Extract the [X, Y] coordinate from the center of the cell holding the provided text.  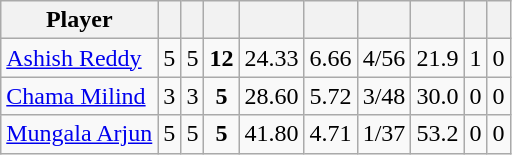
41.80 [272, 134]
6.66 [330, 58]
4.71 [330, 134]
Ashish Reddy [80, 58]
24.33 [272, 58]
4/56 [384, 58]
1 [476, 58]
5.72 [330, 96]
Mungala Arjun [80, 134]
53.2 [438, 134]
3/48 [384, 96]
30.0 [438, 96]
21.9 [438, 58]
Chama Milind [80, 96]
28.60 [272, 96]
1/37 [384, 134]
12 [222, 58]
Player [80, 20]
